Search for the cell housing the specified text and yield its [x, y] center coordinate. 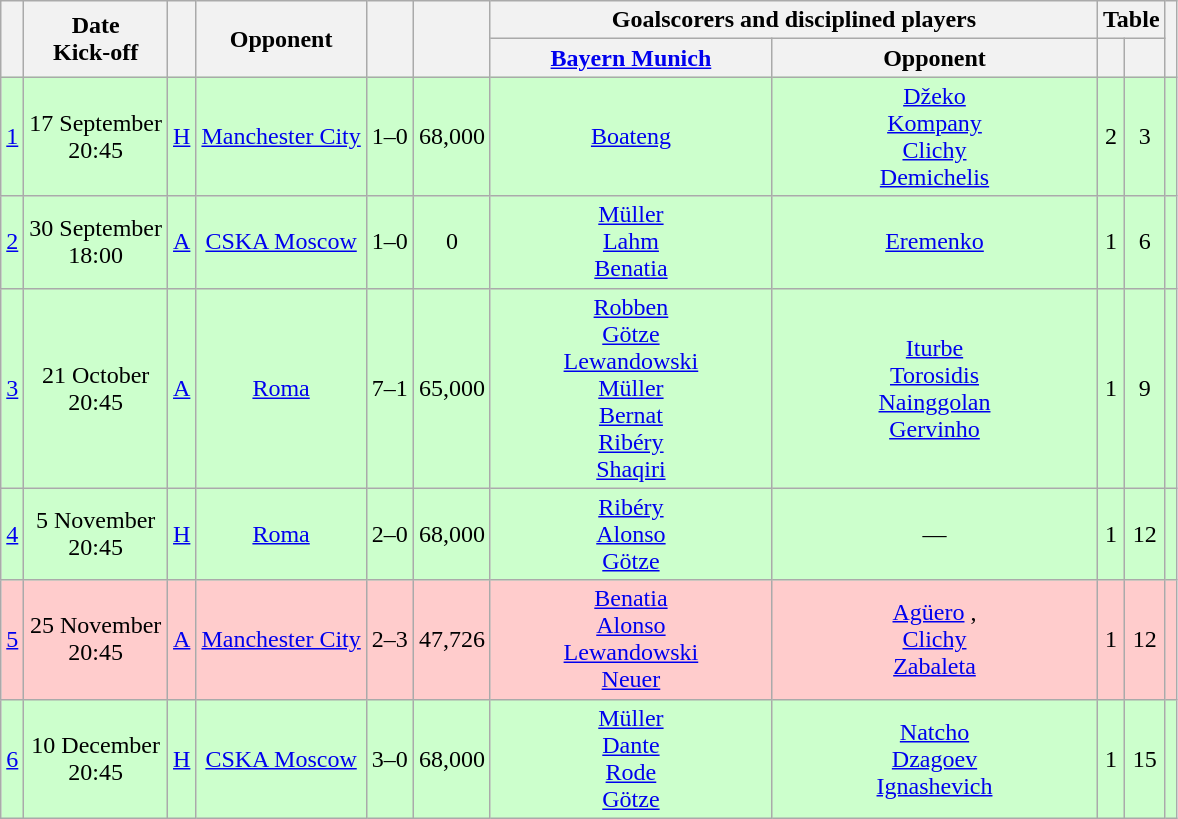
Eremenko [934, 242]
5 [12, 640]
7–1 [390, 388]
Ribéry Alonso Götze [630, 534]
17 September20:45 [96, 136]
Müller Dante Rode Götze [630, 758]
DateKick-off [96, 39]
5 November20:45 [96, 534]
Boateng [630, 136]
4 [12, 534]
0 [452, 242]
21 October20:45 [96, 388]
9 [1144, 388]
Müller Lahm Benatia [630, 242]
47,726 [452, 640]
25 November20:45 [96, 640]
10 December20:45 [96, 758]
2–0 [390, 534]
65,000 [452, 388]
Robben Götze Lewandowski Müller Bernat Ribéry Shaqiri [630, 388]
Table [1132, 20]
2–3 [390, 640]
Benatia Alonso Lewandowski Neuer [630, 640]
3–0 [390, 758]
30 September18:00 [96, 242]
15 [1144, 758]
Agüero , Clichy Zabaleta [934, 640]
— [934, 534]
Bayern Munich [630, 58]
Goalscorers and disciplined players [794, 20]
Džeko Kompany Clichy Demichelis [934, 136]
Iturbe Torosidis Nainggolan Gervinho [934, 388]
Natcho Dzagoev Ignashevich [934, 758]
